Return (x, y) of the center of cell containing provided text 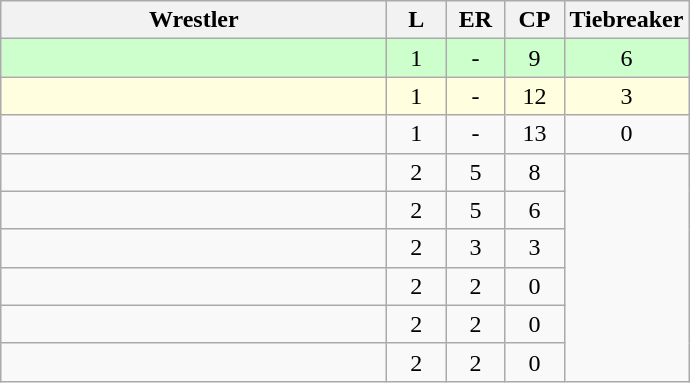
13 (534, 134)
8 (534, 172)
Tiebreaker (626, 20)
Wrestler (194, 20)
CP (534, 20)
12 (534, 96)
9 (534, 58)
ER (476, 20)
L (416, 20)
